Detect which cell encompasses the target text, then output its (x, y) center coordinate. 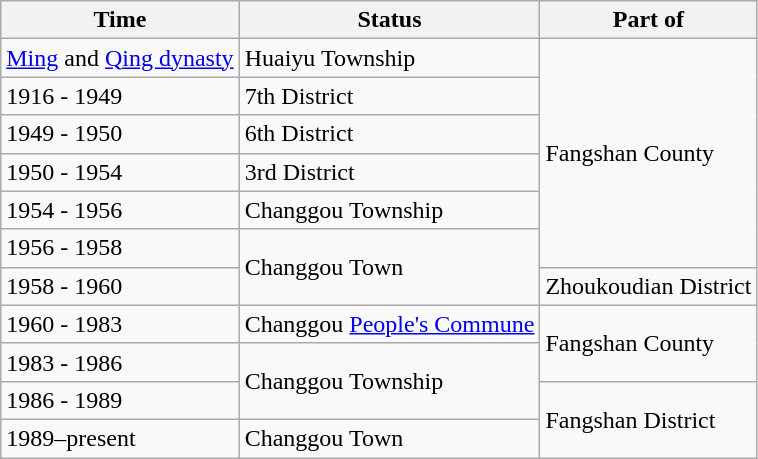
Part of (648, 20)
3rd District (390, 172)
1916 - 1949 (120, 96)
1954 - 1956 (120, 210)
Ming and Qing dynasty (120, 58)
1983 - 1986 (120, 362)
1986 - 1989 (120, 400)
1960 - 1983 (120, 324)
1950 - 1954 (120, 172)
6th District (390, 134)
1989–present (120, 438)
Time (120, 20)
1958 - 1960 (120, 286)
Huaiyu Township (390, 58)
7th District (390, 96)
Zhoukoudian District (648, 286)
Fangshan District (648, 419)
Status (390, 20)
1949 - 1950 (120, 134)
Changgou People's Commune (390, 324)
1956 - 1958 (120, 248)
